Identify which cell holds the provided text, then report its (X, Y) central coordinate. 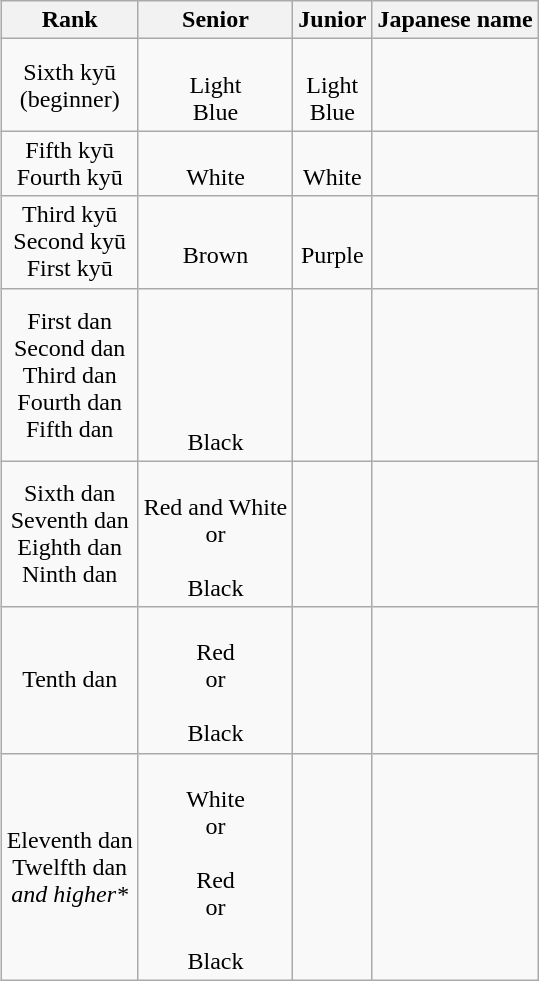
Junior (332, 20)
Purple (332, 242)
Sixth kyū(beginner) (70, 85)
RedorBlack (216, 680)
Red and WhiteorBlack (216, 534)
Black (216, 374)
Fifth kyūFourth kyū (70, 164)
Sixth danSeventh danEighth danNinth dan (70, 534)
Senior (216, 20)
Rank (70, 20)
Brown (216, 242)
Eleventh danTwelfth danand higher* (70, 866)
Tenth dan (70, 680)
First danSecond danThird danFourth danFifth dan (70, 374)
White orRedorBlack (216, 866)
Japanese name (455, 20)
Third kyūSecond kyūFirst kyū (70, 242)
